Detect which cell encompasses the target text, then output its [X, Y] center coordinate. 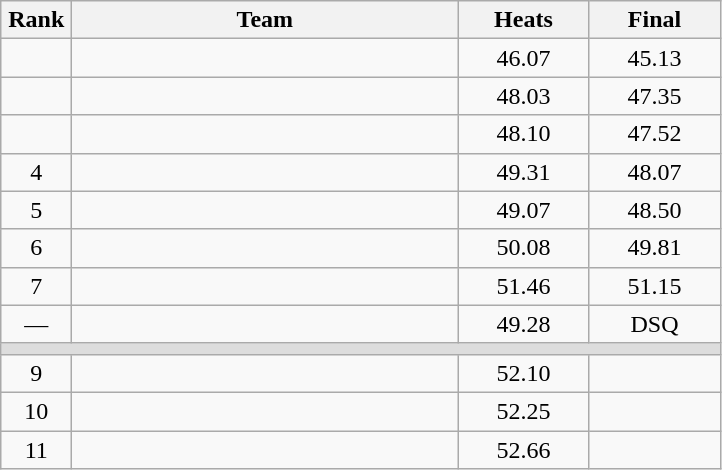
49.28 [524, 324]
48.10 [524, 134]
10 [36, 411]
51.46 [524, 286]
52.66 [524, 449]
52.10 [524, 373]
7 [36, 286]
5 [36, 210]
52.25 [524, 411]
Team [265, 20]
4 [36, 172]
Final [654, 20]
49.07 [524, 210]
49.31 [524, 172]
47.35 [654, 96]
DSQ [654, 324]
45.13 [654, 58]
Rank [36, 20]
50.08 [524, 248]
48.07 [654, 172]
— [36, 324]
49.81 [654, 248]
51.15 [654, 286]
48.50 [654, 210]
48.03 [524, 96]
11 [36, 449]
6 [36, 248]
9 [36, 373]
47.52 [654, 134]
46.07 [524, 58]
Heats [524, 20]
